Find where the given text appears and provide that cell's center as (X, Y) coordinate. 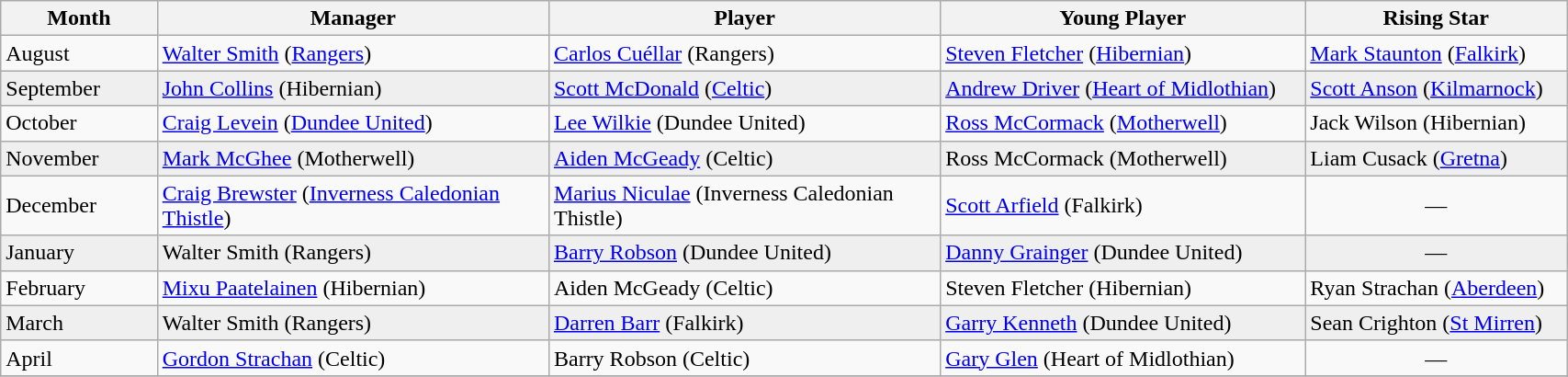
Ryan Strachan (Aberdeen) (1437, 288)
Craig Brewster (Inverness Caledonian Thistle) (353, 206)
Manager (353, 18)
John Collins (Hibernian) (353, 88)
Danny Grainger (Dundee United) (1122, 253)
April (79, 358)
Scott Arfield (Falkirk) (1122, 206)
Lee Wilkie (Dundee United) (744, 123)
Mixu Paatelainen (Hibernian) (353, 288)
Young Player (1122, 18)
Garry Kenneth (Dundee United) (1122, 323)
Darren Barr (Falkirk) (744, 323)
Scott Anson (Kilmarnock) (1437, 88)
September (79, 88)
Mark Staunton (Falkirk) (1437, 53)
Marius Niculae (Inverness Caledonian Thistle) (744, 206)
Scott McDonald (Celtic) (744, 88)
November (79, 158)
December (79, 206)
Andrew Driver (Heart of Midlothian) (1122, 88)
Liam Cusack (Gretna) (1437, 158)
February (79, 288)
Sean Crighton (St Mirren) (1437, 323)
March (79, 323)
Barry Robson (Celtic) (744, 358)
January (79, 253)
Craig Levein (Dundee United) (353, 123)
Gordon Strachan (Celtic) (353, 358)
October (79, 123)
Gary Glen (Heart of Midlothian) (1122, 358)
Player (744, 18)
August (79, 53)
Month (79, 18)
Barry Robson (Dundee United) (744, 253)
Mark McGhee (Motherwell) (353, 158)
Jack Wilson (Hibernian) (1437, 123)
Rising Star (1437, 18)
Carlos Cuéllar (Rangers) (744, 53)
